For the text-containing cell, return its midpoint in [x, y] coordinate format. 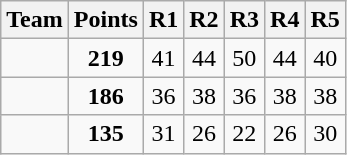
R5 [325, 20]
31 [163, 134]
Team [35, 20]
219 [106, 58]
R4 [285, 20]
50 [244, 58]
41 [163, 58]
135 [106, 134]
R3 [244, 20]
30 [325, 134]
R2 [204, 20]
Points [106, 20]
22 [244, 134]
186 [106, 96]
40 [325, 58]
R1 [163, 20]
